Scan for the cell matching the given text and deliver its (x, y) coordinate at center. 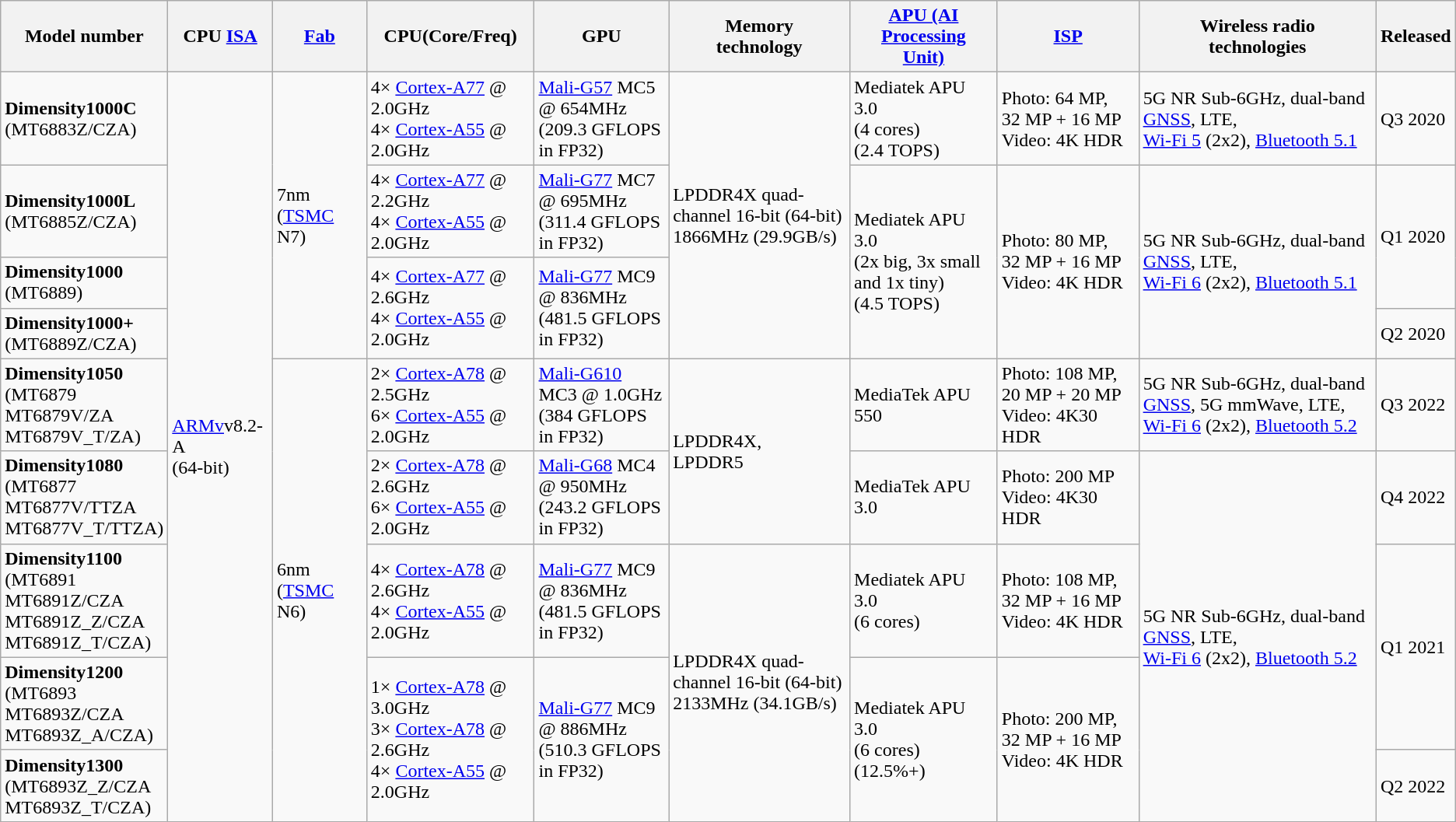
Dimensity1000C(MT6883Z/CZA) (84, 118)
Q2 2020 (1416, 333)
ISP (1068, 37)
Dimensity1050(MT6879MT6879V/ZAMT6879V_T/ZA) (84, 404)
Dimensity1000(MT6889) (84, 283)
4× Cortex-A78 @ 2.6GHz4× Cortex-A55 @ 2.0GHz (450, 600)
4× Cortex-A77 @ 2.0GHz4× Cortex-A55 @ 2.0GHz (450, 118)
Released (1416, 37)
Model number (84, 37)
Mediatek APU 3.0 (6 cores) (924, 600)
4× Cortex-A77 @ 2.6GHz4× Cortex-A55 @ 2.0GHz (450, 308)
Dimensity1000L(MT6885Z/CZA) (84, 212)
Mali-G610 MC3 @ 1.0GHz(384 GFLOPS in FP32) (602, 404)
2× Cortex-A78 @ 2.5GHz6× Cortex-A55 @ 2.0GHz (450, 404)
5G NR Sub-6GHz, dual-band GNSS, LTE,Wi-Fi 6 (2x2), Bluetooth 5.2 (1257, 636)
Mali-G77 MC7 @ 695MHz(311.4 GFLOPS in FP32) (602, 212)
Mali-G77 MC9 @ 886MHz(510.3 GFLOPS in FP32) (602, 739)
Mali-G57 MC5 @ 654MHz(209.3 GFLOPS in FP32) (602, 118)
Photo: 64 MP, 32 MP + 16 MPVideo: 4K HDR (1068, 118)
Q3 2022 (1416, 404)
Photo: 108 MP, 20 MP + 20 MPVideo: 4K30 HDR (1068, 404)
CPU(Core/Freq) (450, 37)
Q1 2020 (1416, 236)
Q3 2020 (1416, 118)
6nm (TSMC N6) (319, 589)
Q1 2021 (1416, 647)
Dimensity1100(MT6891MT6891Z/CZAMT6891Z_Z/CZAMT6891Z_T/CZA) (84, 600)
Fab (319, 37)
Wireless radio technologies (1257, 37)
1× Cortex-A78 @ 3.0GHz3× Cortex-A78 @ 2.6GHz4× Cortex-A55 @ 2.0GHz (450, 739)
MediaTek APU 3.0 (924, 498)
Mali-G68 MC4 @ 950MHz(243.2 GFLOPS in FP32) (602, 498)
APU (AI Processing Unit) (924, 37)
2× Cortex-A78 @ 2.6GHz6× Cortex-A55 @ 2.0GHz (450, 498)
Photo: 200 MP, 32 MP + 16 MPVideo: 4K HDR (1068, 739)
Photo: 108 MP, 32 MP + 16 MPVideo: 4K HDR (1068, 600)
Mediatek APU 3.0 (2x big, 3x small and 1x tiny) (4.5 TOPS) (924, 261)
5G NR Sub-6GHz, dual-band GNSS, LTE,Wi-Fi 5 (2x2), Bluetooth 5.1 (1257, 118)
7nm (TSMC N7) (319, 215)
Dimensity1300(MT6893Z_Z/CZA MT6893Z_T/CZA) (84, 785)
5G NR Sub-6GHz, dual-band GNSS, LTE,Wi-Fi 6 (2x2), Bluetooth 5.1 (1257, 261)
4× Cortex-A77 @ 2.2GHz4× Cortex-A55 @ 2.0GHz (450, 212)
Photo: 200 MPVideo: 4K30 HDR (1068, 498)
Memorytechnology (759, 37)
GPU (602, 37)
Dimensity1200(MT6893MT6893Z/CZAMT6893Z_A/CZA) (84, 703)
CPU ISA (221, 37)
LPDDR4X quad-channel 16-bit (64-bit)2133MHz (34.1GB/s) (759, 683)
Mediatek APU 3.0 (4 cores)(2.4 TOPS) (924, 118)
Photo: 80 MP, 32 MP + 16 MPVideo: 4K HDR (1068, 261)
MediaTek APU 550 (924, 404)
LPDDR4X quad-channel 16-bit (64-bit)1866MHz (29.9GB/s) (759, 215)
Mediatek APU 3.0 (6 cores) (12.5%+) (924, 739)
Dimensity1080(MT6877MT6877V/TTZAMT6877V_T/TTZA) (84, 498)
5G NR Sub-6GHz, dual-band GNSS, 5G mmWave, LTE,Wi-Fi 6 (2x2), Bluetooth 5.2 (1257, 404)
ARMvv8.2-A(64-bit) (221, 447)
LPDDR4X, LPDDR5 (759, 451)
Dimensity1000+(MT6889Z/CZA) (84, 333)
Q4 2022 (1416, 498)
Q2 2022 (1416, 785)
